Search for the cell housing the specified text and yield its (X, Y) center coordinate. 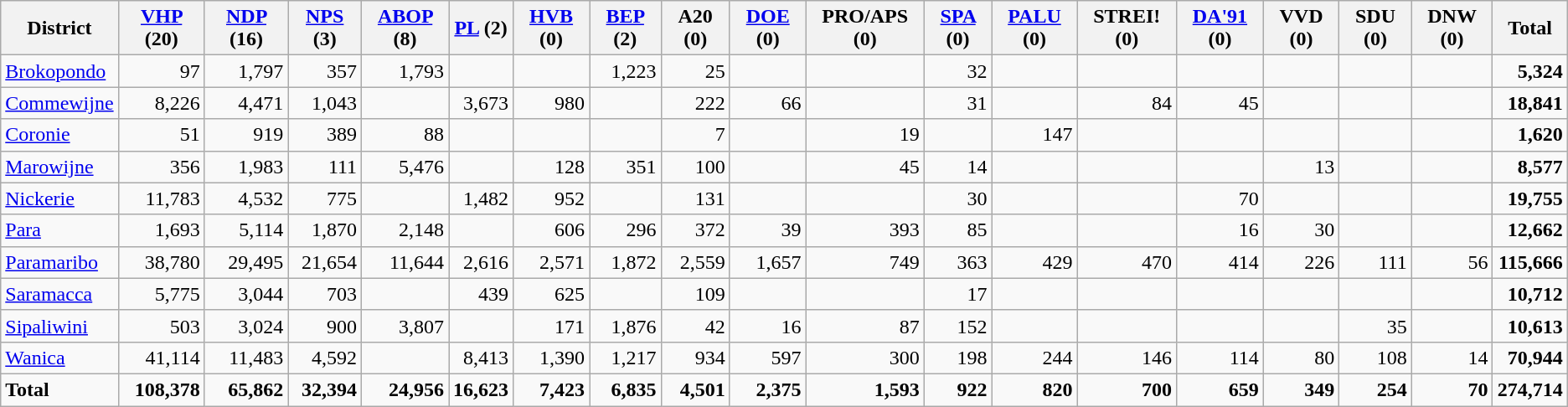
7,423 (551, 389)
109 (695, 294)
115,666 (1529, 262)
42 (695, 326)
3,044 (246, 294)
11,483 (246, 358)
10,613 (1529, 326)
4,501 (695, 389)
12,662 (1529, 230)
8,413 (481, 358)
439 (481, 294)
3,673 (481, 103)
Paramaribo (59, 262)
Brokopondo (59, 71)
DNW (0) (1452, 28)
1,793 (405, 71)
152 (958, 326)
372 (695, 230)
19 (864, 135)
1,593 (864, 389)
18,841 (1529, 103)
35 (1375, 326)
1,693 (161, 230)
146 (1127, 358)
363 (958, 262)
32 (958, 71)
922 (958, 389)
1,620 (1529, 135)
4,592 (325, 358)
1,657 (767, 262)
STREI! (0) (1127, 28)
108 (1375, 358)
606 (551, 230)
66 (767, 103)
Para (59, 230)
389 (325, 135)
13 (1301, 167)
1,043 (325, 103)
1,983 (246, 167)
5,775 (161, 294)
1,217 (626, 358)
PL (2) (481, 28)
749 (864, 262)
254 (1375, 389)
Coronie (59, 135)
10,712 (1529, 294)
470 (1127, 262)
222 (695, 103)
1,482 (481, 198)
NDP (16) (246, 28)
8,226 (161, 103)
A20 (0) (695, 28)
97 (161, 71)
357 (325, 71)
356 (161, 167)
Commewijne (59, 103)
1,872 (626, 262)
1,797 (246, 71)
21,654 (325, 262)
900 (325, 326)
Nickerie (59, 198)
VHP (20) (161, 28)
84 (1127, 103)
2,616 (481, 262)
349 (1301, 389)
87 (864, 326)
393 (864, 230)
65,862 (246, 389)
5,114 (246, 230)
429 (1034, 262)
100 (695, 167)
1,870 (325, 230)
District (59, 28)
4,471 (246, 103)
700 (1127, 389)
659 (1220, 389)
3,024 (246, 326)
56 (1452, 262)
41,114 (161, 358)
31 (958, 103)
198 (958, 358)
DOE (0) (767, 28)
147 (1034, 135)
ABOP (8) (405, 28)
4,532 (246, 198)
244 (1034, 358)
70,944 (1529, 358)
131 (695, 198)
300 (864, 358)
820 (1034, 389)
980 (551, 103)
PALU (0) (1034, 28)
114 (1220, 358)
NPS (3) (325, 28)
51 (161, 135)
226 (1301, 262)
775 (325, 198)
296 (626, 230)
SDU (0) (1375, 28)
25 (695, 71)
16,623 (481, 389)
88 (405, 135)
85 (958, 230)
414 (1220, 262)
HVB (0) (551, 28)
128 (551, 167)
Marowijne (59, 167)
2,148 (405, 230)
274,714 (1529, 389)
1,876 (626, 326)
625 (551, 294)
2,375 (767, 389)
919 (246, 135)
6,835 (626, 389)
2,571 (551, 262)
7 (695, 135)
19,755 (1529, 198)
1,390 (551, 358)
5,324 (1529, 71)
11,644 (405, 262)
80 (1301, 358)
39 (767, 230)
3,807 (405, 326)
1,223 (626, 71)
703 (325, 294)
PRO/APS (0) (864, 28)
SPA (0) (958, 28)
934 (695, 358)
171 (551, 326)
8,577 (1529, 167)
5,476 (405, 167)
503 (161, 326)
2,559 (695, 262)
952 (551, 198)
Wanica (59, 358)
38,780 (161, 262)
24,956 (405, 389)
Sipaliwini (59, 326)
11,783 (161, 198)
VVD (0) (1301, 28)
597 (767, 358)
351 (626, 167)
29,495 (246, 262)
BEP (2) (626, 28)
17 (958, 294)
32,394 (325, 389)
108,378 (161, 389)
DA'91 (0) (1220, 28)
Saramacca (59, 294)
